Find where the given text appears and provide that cell's center as (x, y) coordinate. 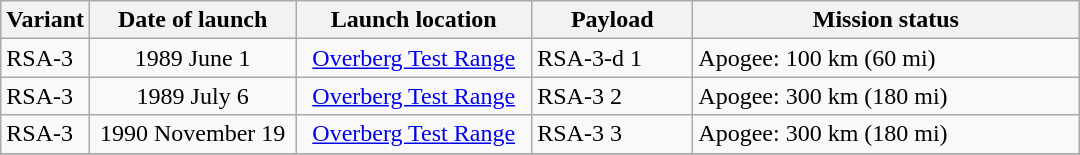
RSA-3-d 1 (612, 58)
Launch location (414, 20)
Apogee: 100 km (60 mi) (886, 58)
Mission status (886, 20)
1990 November 19 (193, 134)
RSA-3 3 (612, 134)
RSA-3 2 (612, 96)
1989 July 6 (193, 96)
Payload (612, 20)
Date of launch (193, 20)
Variant (46, 20)
1989 June 1 (193, 58)
